Identify which cell holds the provided text, then report its [x, y] central coordinate. 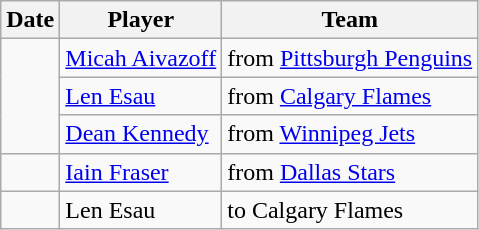
Micah Aivazoff [141, 58]
Iain Fraser [141, 172]
Team [350, 20]
from Dallas Stars [350, 172]
Dean Kennedy [141, 134]
from Winnipeg Jets [350, 134]
from Pittsburgh Penguins [350, 58]
to Calgary Flames [350, 210]
from Calgary Flames [350, 96]
Date [30, 20]
Player [141, 20]
